Scan for the cell matching the given text and deliver its [X, Y] coordinate at center. 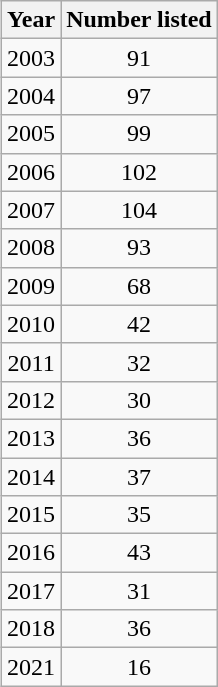
68 [140, 286]
42 [140, 324]
2011 [32, 362]
2003 [32, 58]
31 [140, 591]
2010 [32, 324]
2015 [32, 515]
2018 [32, 629]
32 [140, 362]
2005 [32, 134]
30 [140, 400]
97 [140, 96]
2012 [32, 400]
102 [140, 172]
Year [32, 20]
2014 [32, 477]
16 [140, 667]
2021 [32, 667]
2004 [32, 96]
Number listed [140, 20]
93 [140, 248]
99 [140, 134]
104 [140, 210]
35 [140, 515]
91 [140, 58]
2013 [32, 438]
2016 [32, 553]
37 [140, 477]
2006 [32, 172]
2008 [32, 248]
43 [140, 553]
2007 [32, 210]
2017 [32, 591]
2009 [32, 286]
